From the cell containing the given text, extract its center point as (x, y) coordinate. 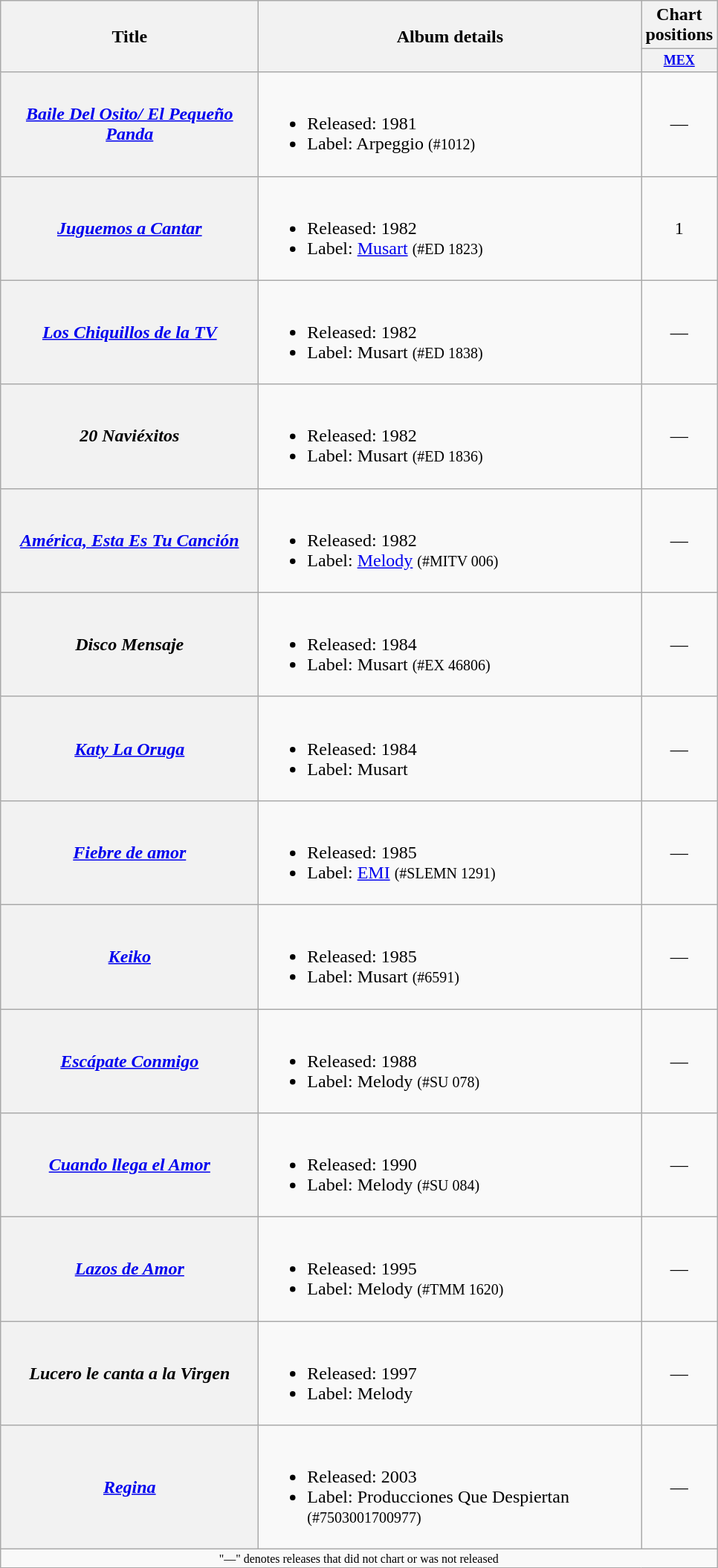
Released: 1981Label: Arpeggio (#1012) (450, 124)
Released: 1985Label: Musart (#6591) (450, 956)
Released: 1990Label: Melody (#SU 084) (450, 1165)
Released: 1982Label: Musart (#ED 1823) (450, 228)
Disco Mensaje (129, 644)
Released: 1988Label: Melody (#SU 078) (450, 1061)
Lucero le canta a la Virgen (129, 1373)
Regina (129, 1488)
Released: 1982Label: Musart (#ED 1838) (450, 332)
Cuando llega el Amor (129, 1165)
Released: 1982Label: Melody (#MITV 006) (450, 540)
Keiko (129, 956)
Los Chiquillos de la TV (129, 332)
Katy La Oruga (129, 748)
20 Naviéxitos (129, 436)
Released: 2003Label: Producciones Que Despiertan (#7503001700977) (450, 1488)
Escápate Conmigo (129, 1061)
1 (679, 228)
Chart positions (679, 25)
Baile Del Osito/ El Pequeño Panda (129, 124)
Released: 1995Label: Melody (#TMM 1620) (450, 1269)
MEX (679, 61)
"—" denotes releases that did not chart or was not released (359, 1558)
Juguemos a Cantar (129, 228)
Lazos de Amor (129, 1269)
Released: 1984Label: Musart (450, 748)
Title (129, 36)
Released: 1985Label: EMI (#SLEMN 1291) (450, 852)
Fiebre de amor (129, 852)
América, Esta Es Tu Canción (129, 540)
Released: 1984Label: Musart (#EX 46806) (450, 644)
Album details (450, 36)
Released: 1982Label: Musart (#ED 1836) (450, 436)
Released: 1997Label: Melody (450, 1373)
